Find where the given text appears and provide that cell's center as [x, y] coordinate. 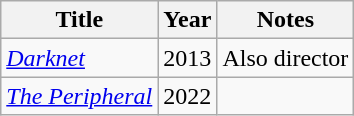
Notes [286, 20]
Darknet [80, 58]
The Peripheral [80, 96]
2022 [188, 96]
Year [188, 20]
Title [80, 20]
Also director [286, 58]
2013 [188, 58]
